Pinpoint the cell where the given text exists, returning its (X, Y) midpoint coordinate. 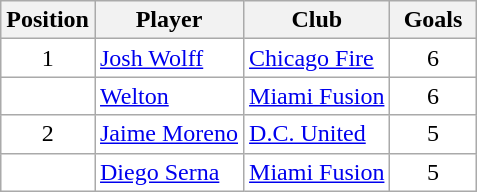
D.C. United (317, 134)
1 (48, 58)
Player (168, 20)
Goals (433, 20)
2 (48, 134)
Welton (168, 96)
Jaime Moreno (168, 134)
Diego Serna (168, 172)
Position (48, 20)
Club (317, 20)
Chicago Fire (317, 58)
Josh Wolff (168, 58)
